Output the (X, Y) coordinate of the center of the cell containing the given text.  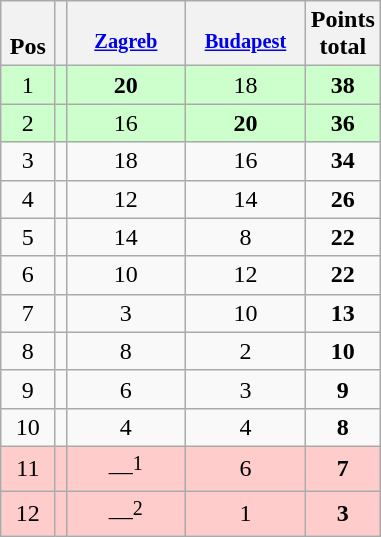
Zagreb (126, 34)
Pointstotal (342, 34)
34 (342, 161)
—2 (126, 514)
26 (342, 199)
36 (342, 123)
5 (28, 237)
Budapest (246, 34)
—1 (126, 468)
38 (342, 85)
11 (28, 468)
Pos (28, 34)
13 (342, 313)
